Return the (x, y) coordinate for the center point of the cell that contains the specified text.  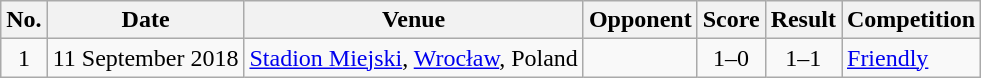
11 September 2018 (146, 58)
Score (731, 20)
Stadion Miejski, Wrocław, Poland (414, 58)
Venue (414, 20)
Result (803, 20)
No. (24, 20)
Opponent (640, 20)
Competition (912, 20)
Date (146, 20)
1 (24, 58)
1–1 (803, 58)
1–0 (731, 58)
Friendly (912, 58)
